Scan for the cell matching the given text and deliver its (X, Y) coordinate at center. 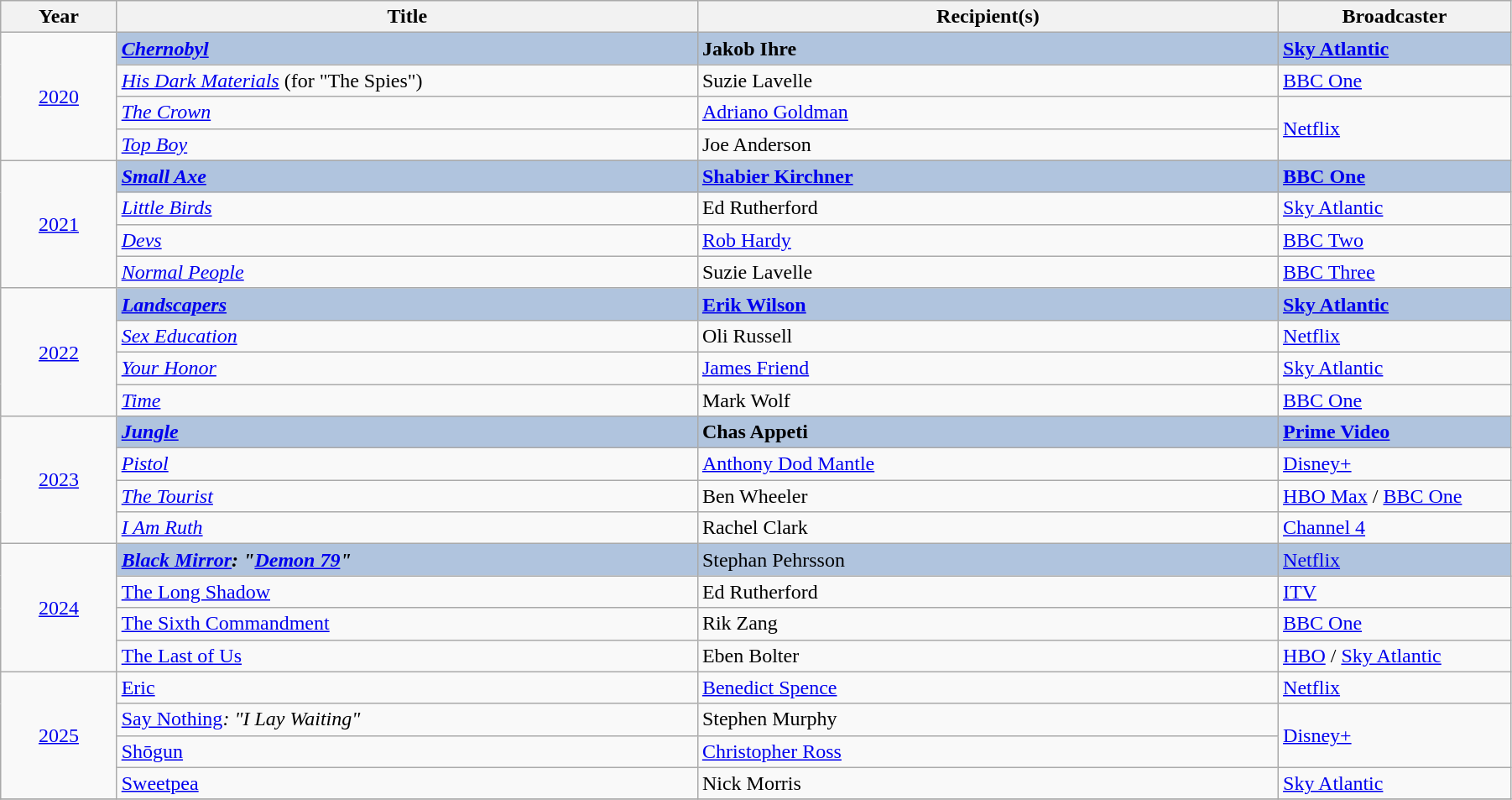
Rob Hardy (988, 240)
The Last of Us (407, 656)
Sweetpea (407, 783)
Your Honor (407, 368)
2022 (59, 352)
2025 (59, 735)
Black Mirror: "Demon 79" (407, 560)
Rik Zang (988, 624)
Stephen Murphy (988, 719)
Stephan Pehrsson (988, 560)
HBO Max / BBC One (1395, 496)
Year (59, 17)
The Long Shadow (407, 592)
Shabier Kirchner (988, 176)
BBC Three (1395, 272)
Jakob Ihre (988, 49)
Erik Wilson (988, 304)
2023 (59, 480)
The Tourist (407, 496)
Mark Wolf (988, 400)
Chernobyl (407, 49)
Joe Anderson (988, 144)
Recipient(s) (988, 17)
The Crown (407, 112)
Normal People (407, 272)
Little Birds (407, 208)
Rachel Clark (988, 528)
Ben Wheeler (988, 496)
Channel 4 (1395, 528)
Anthony Dod Mantle (988, 464)
Title (407, 17)
Benedict Spence (988, 688)
BBC Two (1395, 240)
Shōgun (407, 751)
James Friend (988, 368)
The Sixth Commandment (407, 624)
2024 (59, 608)
Say Nothing: "I Lay Waiting" (407, 719)
I Am Ruth (407, 528)
2021 (59, 224)
Landscapers (407, 304)
Time (407, 400)
Sex Education (407, 336)
Oli Russell (988, 336)
Christopher Ross (988, 751)
His Dark Materials (for "The Spies") (407, 81)
Small Axe (407, 176)
Pistol (407, 464)
HBO / Sky Atlantic (1395, 656)
Nick Morris (988, 783)
Eben Bolter (988, 656)
2020 (59, 97)
Eric (407, 688)
Prime Video (1395, 432)
Chas Appeti (988, 432)
Devs (407, 240)
Broadcaster (1395, 17)
Adriano Goldman (988, 112)
Top Boy (407, 144)
ITV (1395, 592)
Jungle (407, 432)
